From the cell containing the given text, extract its center point as [x, y] coordinate. 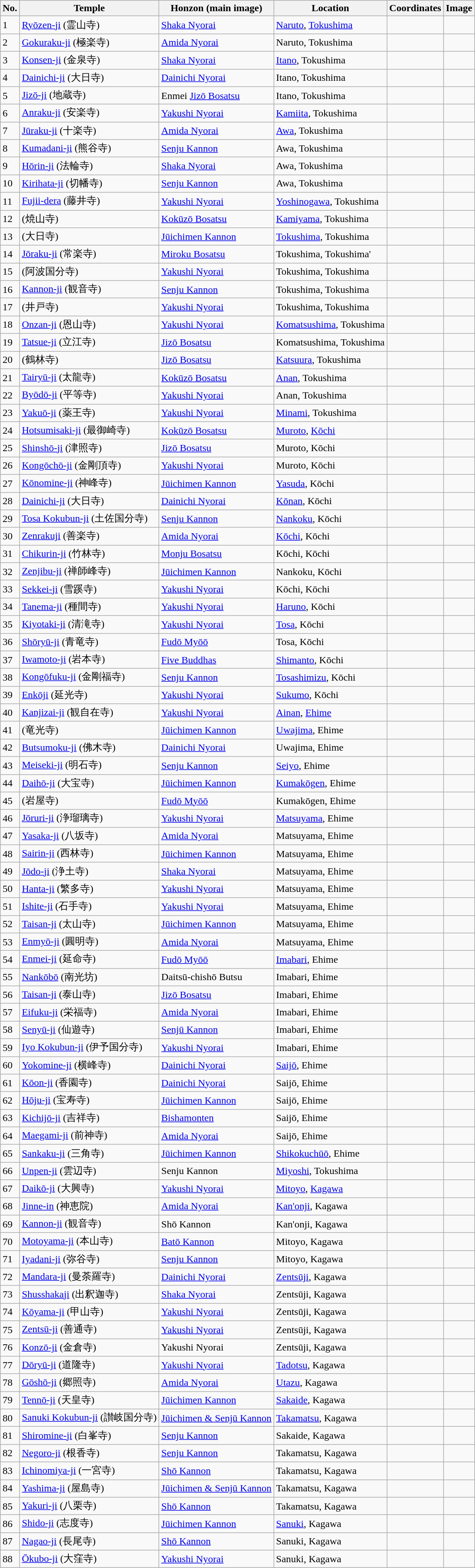
46 [10, 819]
Taisan-ji (太山寺) [89, 925]
52 [10, 925]
Jōdo-ji (浄土寺) [89, 872]
Motoyama-ji (本山寺) [89, 1242]
Image [459, 8]
10 [10, 184]
Kamiita, Tokushima [331, 114]
Yasuda, Kōchi [331, 483]
Sukumo, Kōchi [331, 695]
33 [10, 589]
(竜光寺) [89, 730]
17 [10, 307]
Kōon-ji (香園寺) [89, 1083]
49 [10, 872]
Honzon (main image) [216, 8]
Enmei Jizō Bosatsu [216, 95]
Sanuki Kokubun-ji (讃岐国分寺) [89, 1418]
Ishite-ji (石手寺) [89, 906]
63 [10, 1119]
3 [10, 60]
36 [10, 642]
Location [331, 8]
40 [10, 713]
48 [10, 853]
77 [10, 1365]
32 [10, 572]
Mandara-ji (曼荼羅寺) [89, 1277]
(鶴林寺) [89, 360]
Maegami-ji (前神寺) [89, 1136]
Tosa Kokubun-ji (土佐国分寺) [89, 519]
51 [10, 906]
Tennō-ji (天皇寺) [89, 1400]
Tokushima, Tokushima' [331, 254]
Hōju-ji (宝寿寺) [89, 1100]
(阿波国分寺) [89, 272]
Kōyama-ji (甲山寺) [89, 1312]
Shikokuchūō, Ehime [331, 1153]
67 [10, 1189]
Enmyō-ji (圓明寺) [89, 942]
15 [10, 272]
Monju Bosatsu [216, 554]
Senyū-ji (仙遊寺) [89, 1030]
Tadotsu, Kagawa [331, 1365]
Yakuō-ji (薬王寺) [89, 413]
Minami, Tokushima [331, 413]
Enmei-ji (延命寺) [89, 959]
62 [10, 1100]
26 [10, 466]
Yashima-ji (屋島寺) [89, 1489]
19 [10, 342]
82 [10, 1453]
Zenrakuji (善楽寺) [89, 536]
Ōkubo-ji (大窪寺) [89, 1559]
42 [10, 748]
Shiromine-ji (白峯寺) [89, 1436]
55 [10, 977]
Zenjibu-ji (禅師峰寺) [89, 572]
21 [10, 378]
7 [10, 131]
Hanta-ji (繁多寺) [89, 889]
64 [10, 1136]
Iyadani-ji (弥谷寺) [89, 1259]
2 [10, 42]
9 [10, 166]
Butsumoku-ji (佛木寺) [89, 748]
Negoro-ji (根香寺) [89, 1453]
Kanjizai-ji (観自在寺) [89, 713]
1 [10, 25]
6 [10, 114]
(井戸寺) [89, 307]
Shimanto, Kōchi [331, 660]
61 [10, 1083]
83 [10, 1471]
22 [10, 395]
Kōnan, Kōchi [331, 501]
Sairin-ji (西林寺) [89, 853]
Yokomine-ji (横峰寺) [89, 1065]
Shido-ji (志度寺) [89, 1524]
Tairyū-ji (太龍寺) [89, 378]
Daitsū-chishō Butsu [216, 977]
No. [10, 8]
Temple [89, 8]
Taisan-ji (泰山寺) [89, 995]
Kongōchō-ji (金剛頂寺) [89, 466]
Bishamonten [216, 1119]
50 [10, 889]
Dōryū-ji (道隆寺) [89, 1365]
Eifuku-ji (栄福寺) [89, 1012]
(岩屋寺) [89, 801]
69 [10, 1224]
72 [10, 1277]
Konzō-ji (金倉寺) [89, 1347]
Zentsū-ji (善通寺) [89, 1330]
Batō Kannon [216, 1242]
76 [10, 1347]
Byōdō-ji (平等寺) [89, 395]
Kamiyama, Tokushima [331, 219]
Shinshō-ji (津照寺) [89, 448]
65 [10, 1153]
74 [10, 1312]
66 [10, 1171]
Onzan-ji (恩山寺) [89, 325]
Five Buddhas [216, 660]
Gokuraku-ji (極楽寺) [89, 42]
58 [10, 1030]
68 [10, 1206]
34 [10, 606]
30 [10, 536]
Tanema-ji (種間寺) [89, 606]
44 [10, 783]
18 [10, 325]
56 [10, 995]
Miroku Bosatsu [216, 254]
Fujii-dera (藤井寺) [89, 201]
88 [10, 1559]
Gōshō-ji (郷照寺) [89, 1383]
Konsen-ji (金泉寺) [89, 60]
25 [10, 448]
71 [10, 1259]
Jūraku-ji (十楽寺) [89, 131]
Ichinomiya-ji (一宮寺) [89, 1471]
Hōrin-ji (法輪寺) [89, 166]
35 [10, 625]
Iwamoto-ji (岩本寺) [89, 660]
73 [10, 1294]
Yakuri-ji (八栗寺) [89, 1506]
Kiyotaki-ji (清滝寺) [89, 625]
54 [10, 959]
Hotsumisaki-ji (最御崎寺) [89, 431]
Shōryū-ji (青竜寺) [89, 642]
Ainan, Ehime [331, 713]
Unpen-ji (雲辺寺) [89, 1171]
Jizō-ji (地蔵寺) [89, 95]
20 [10, 360]
85 [10, 1506]
86 [10, 1524]
43 [10, 766]
80 [10, 1418]
Senjū Kannon [216, 1030]
Jōraku-ji (常楽寺) [89, 254]
8 [10, 148]
70 [10, 1242]
47 [10, 836]
Miyoshi, Tokushima [331, 1171]
81 [10, 1436]
Kōnomine-ji (神峰寺) [89, 483]
13 [10, 237]
87 [10, 1541]
4 [10, 78]
Enkōji (延光寺) [89, 695]
Jōruri-ji (浄瑠璃寺) [89, 819]
Daihō-ji (大宝寺) [89, 783]
84 [10, 1489]
79 [10, 1400]
23 [10, 413]
Utazu, Kagawa [331, 1383]
75 [10, 1330]
(焼山寺) [89, 219]
59 [10, 1047]
14 [10, 254]
45 [10, 801]
Sekkei-ji (雪蹊寺) [89, 589]
5 [10, 95]
28 [10, 501]
Haruno, Kōchi [331, 606]
Seiyo, Ehime [331, 766]
Shusshakaji (出釈迦寺) [89, 1294]
57 [10, 1012]
(大日寺) [89, 237]
Kirihata-ji (切幡寺) [89, 184]
11 [10, 201]
53 [10, 942]
Nagao-ji (長尾寺) [89, 1541]
12 [10, 219]
78 [10, 1383]
60 [10, 1065]
29 [10, 519]
Nankōbō (南光坊) [89, 977]
Coordinates [415, 8]
Meiseki-ji (明石寺) [89, 766]
41 [10, 730]
16 [10, 289]
39 [10, 695]
Katsuura, Tokushima [331, 360]
38 [10, 678]
37 [10, 660]
Iyo Kokubun-ji (伊予国分寺) [89, 1047]
Yoshinogawa, Tokushima [331, 201]
31 [10, 554]
Tosashimizu, Kōchi [331, 678]
Kichijō-ji (吉祥寺) [89, 1119]
24 [10, 431]
Anraku-ji (安楽寺) [89, 114]
Jinne-in (神恵院) [89, 1206]
Sankaku-ji (三角寺) [89, 1153]
Tatsue-ji (立江寺) [89, 342]
Chikurin-ji (竹林寺) [89, 554]
Yasaka-ji (八坂寺) [89, 836]
Daikō-ji (大興寺) [89, 1189]
27 [10, 483]
Kumadani-ji (熊谷寺) [89, 148]
Kongōfuku-ji (金剛福寺) [89, 678]
Ryōzen-ji (霊山寺) [89, 25]
